Identify which cell holds the provided text, then report its [x, y] central coordinate. 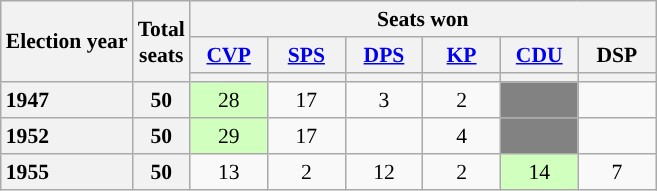
Seats won [423, 19]
SPS [307, 55]
7 [617, 172]
KP [462, 55]
CDU [539, 55]
4 [462, 136]
1952 [67, 136]
28 [229, 101]
14 [539, 172]
CVP [229, 55]
DPS [384, 55]
DSP [617, 55]
1955 [67, 172]
29 [229, 136]
Election year [67, 42]
Totalseats [162, 42]
3 [384, 101]
13 [229, 172]
1947 [67, 101]
12 [384, 172]
